For the text-containing cell, return its midpoint in (x, y) coordinate format. 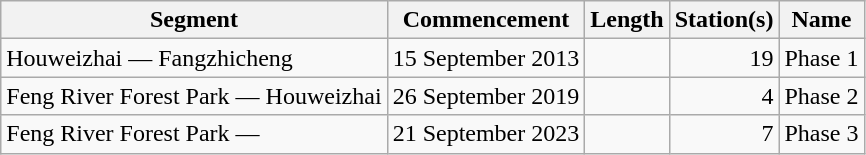
Length (627, 20)
Feng River Forest Park — (194, 134)
Feng River Forest Park — Houweizhai (194, 96)
Station(s) (724, 20)
15 September 2013 (486, 58)
Commencement (486, 20)
Name (822, 20)
Phase 2 (822, 96)
Phase 1 (822, 58)
Phase 3 (822, 134)
4 (724, 96)
Segment (194, 20)
21 September 2023 (486, 134)
19 (724, 58)
7 (724, 134)
Houweizhai — Fangzhicheng (194, 58)
26 September 2019 (486, 96)
